For the text-containing cell, return its midpoint in [x, y] coordinate format. 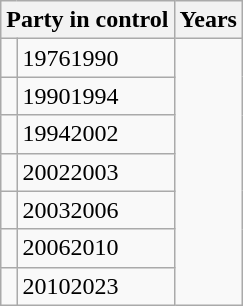
19761990 [96, 58]
20102023 [96, 286]
19901994 [96, 96]
20032006 [96, 210]
20022003 [96, 172]
19942002 [96, 134]
20062010 [96, 248]
Years [208, 20]
Party in control [88, 20]
